Return [x, y] of the center of cell containing provided text 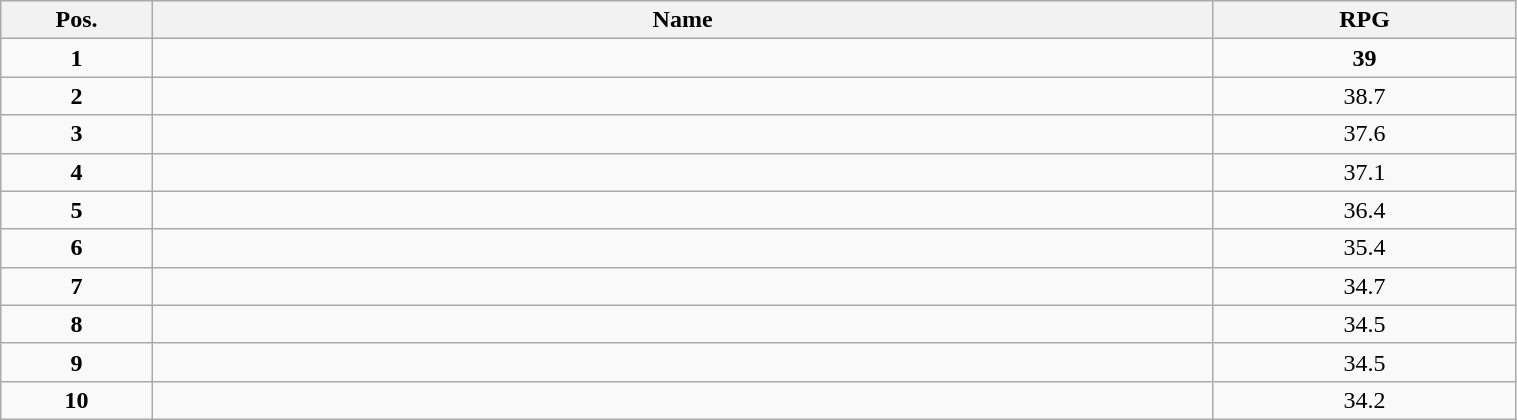
4 [77, 172]
3 [77, 134]
39 [1364, 58]
34.7 [1364, 286]
35.4 [1364, 248]
34.2 [1364, 400]
37.1 [1364, 172]
9 [77, 362]
6 [77, 248]
7 [77, 286]
8 [77, 324]
38.7 [1364, 96]
RPG [1364, 20]
Name [682, 20]
Pos. [77, 20]
10 [77, 400]
1 [77, 58]
5 [77, 210]
36.4 [1364, 210]
37.6 [1364, 134]
2 [77, 96]
